Detect which cell encompasses the target text, then output its (x, y) center coordinate. 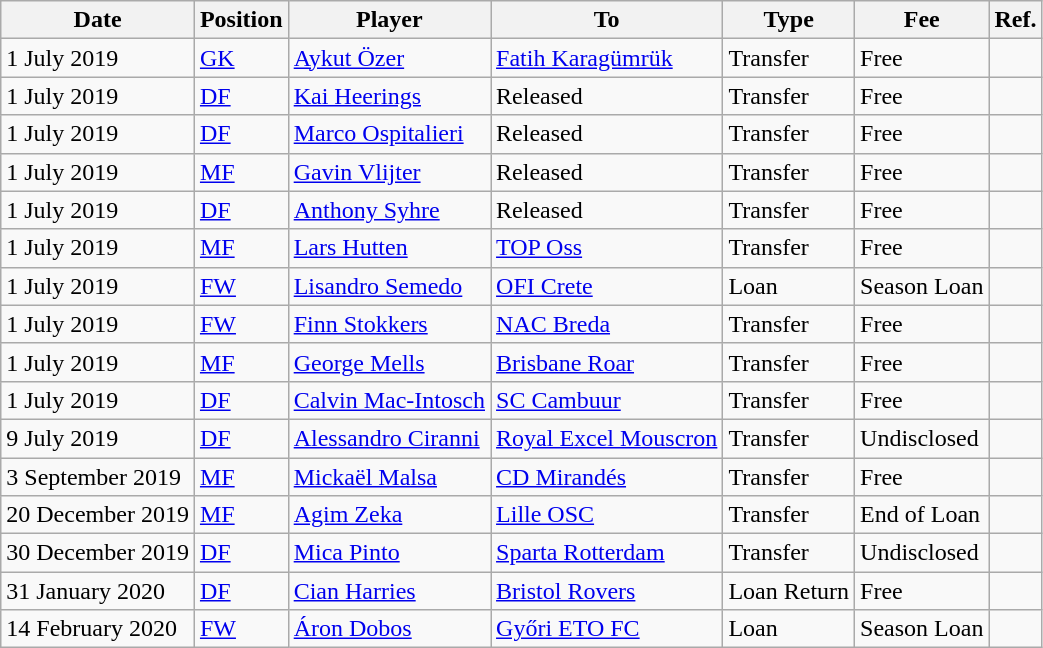
20 December 2019 (98, 515)
Gavin Vlijter (389, 172)
Royal Excel Mouscron (607, 438)
Aykut Özer (389, 58)
End of Loan (922, 515)
Brisbane Roar (607, 362)
NAC Breda (607, 324)
31 January 2020 (98, 591)
Lars Hutten (389, 248)
Fee (922, 20)
Bristol Rovers (607, 591)
TOP Oss (607, 248)
Lisandro Semedo (389, 286)
SC Cambuur (607, 400)
GK (241, 58)
Marco Ospitalieri (389, 134)
Ref. (1016, 20)
Anthony Syhre (389, 210)
Győri ETO FC (607, 629)
Agim Zeka (389, 515)
Mica Pinto (389, 553)
Calvin Mac-Intosch (389, 400)
Date (98, 20)
Sparta Rotterdam (607, 553)
Loan Return (789, 591)
George Mells (389, 362)
30 December 2019 (98, 553)
Cian Harries (389, 591)
CD Mirandés (607, 477)
3 September 2019 (98, 477)
Mickaël Malsa (389, 477)
14 February 2020 (98, 629)
Player (389, 20)
Fatih Karagümrük (607, 58)
Finn Stokkers (389, 324)
To (607, 20)
Kai Heerings (389, 96)
Position (241, 20)
9 July 2019 (98, 438)
Type (789, 20)
Alessandro Ciranni (389, 438)
Áron Dobos (389, 629)
OFI Crete (607, 286)
Lille OSC (607, 515)
